Locate the cell with the specified text and output its (X, Y) center coordinate. 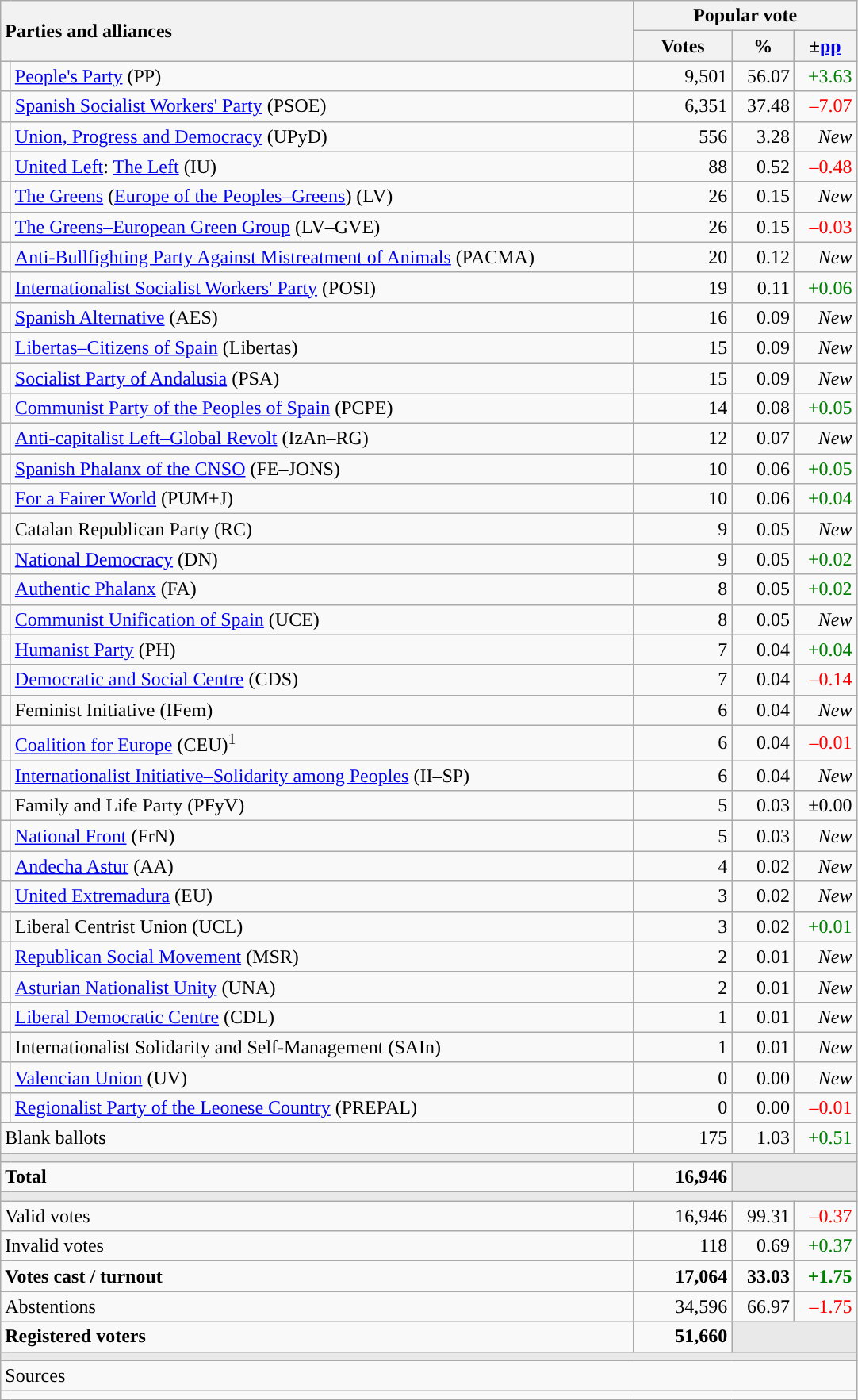
Popular vote (745, 16)
+3.63 (825, 76)
Union, Progress and Democracy (UPyD) (322, 136)
Abstentions (317, 1306)
Family and Life Party (PFyV) (322, 806)
Libertas–Citizens of Spain (Libertas) (322, 347)
Catalan Republican Party (RC) (322, 529)
The Greens (Europe of the Peoples–Greens) (LV) (322, 197)
Internationalist Solidarity and Self-Management (SAIn) (322, 1047)
20 (683, 257)
1.03 (763, 1138)
6,351 (683, 106)
0.11 (763, 287)
118 (683, 1246)
Regionalist Party of the Leonese Country (PREPAL) (322, 1107)
Votes cast / turnout (317, 1276)
% (763, 46)
0.52 (763, 167)
–0.03 (825, 227)
0.12 (763, 257)
–0.14 (825, 680)
+0.06 (825, 287)
–0.48 (825, 167)
National Democracy (DN) (322, 559)
Socialist Party of Andalusia (PSA) (322, 378)
Total (317, 1177)
14 (683, 408)
4 (683, 866)
66.97 (763, 1306)
Spanish Socialist Workers' Party (PSOE) (322, 106)
Communist Party of the Peoples of Spain (PCPE) (322, 408)
Feminist Initiative (IFem) (322, 710)
National Front (FrN) (322, 836)
+1.75 (825, 1276)
For a Fairer World (PUM+J) (322, 499)
Communist Unification of Spain (UCE) (322, 619)
–0.37 (825, 1216)
16 (683, 317)
Blank ballots (317, 1138)
Republican Social Movement (MSR) (322, 957)
19 (683, 287)
3.28 (763, 136)
±pp (825, 46)
Spanish Alternative (AES) (322, 317)
88 (683, 167)
The Greens–European Green Group (LV–GVE) (322, 227)
United Extremadura (EU) (322, 896)
17,064 (683, 1276)
51,660 (683, 1337)
Internationalist Initiative–Solidarity among Peoples (II–SP) (322, 776)
56.07 (763, 76)
People's Party (PP) (322, 76)
Liberal Centrist Union (UCL) (322, 926)
–1.75 (825, 1306)
±0.00 (825, 806)
Anti-capitalist Left–Global Revolt (IzAn–RG) (322, 439)
Liberal Democratic Centre (CDL) (322, 1017)
+0.37 (825, 1246)
Valid votes (317, 1216)
Votes (683, 46)
Humanist Party (PH) (322, 650)
33.03 (763, 1276)
Democratic and Social Centre (CDS) (322, 680)
175 (683, 1138)
Registered voters (317, 1337)
9,501 (683, 76)
+0.01 (825, 926)
Internationalist Socialist Workers' Party (POSI) (322, 287)
556 (683, 136)
Andecha Astur (AA) (322, 866)
Asturian Nationalist Unity (UNA) (322, 987)
+0.51 (825, 1138)
United Left: The Left (IU) (322, 167)
34,596 (683, 1306)
0.08 (763, 408)
Valencian Union (UV) (322, 1077)
0.07 (763, 439)
0.69 (763, 1246)
Parties and alliances (317, 31)
Sources (428, 1375)
99.31 (763, 1216)
37.48 (763, 106)
12 (683, 439)
Coalition for Europe (CEU)1 (322, 742)
Authentic Phalanx (FA) (322, 589)
Spanish Phalanx of the CNSO (FE–JONS) (322, 469)
Invalid votes (317, 1246)
–7.07 (825, 106)
Anti-Bullfighting Party Against Mistreatment of Animals (PACMA) (322, 257)
